Pinpoint the cell where the given text exists, returning its [X, Y] midpoint coordinate. 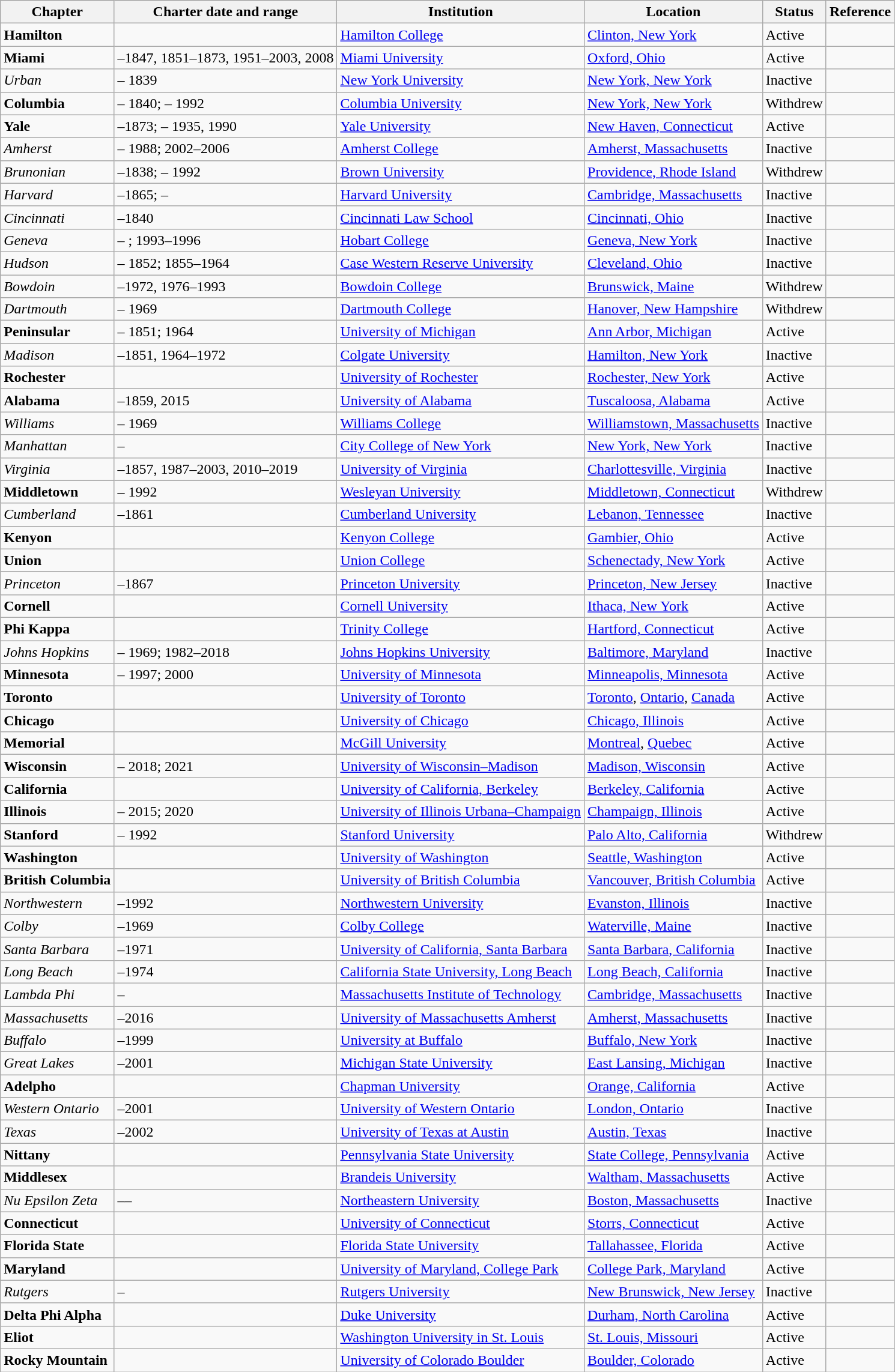
Long Beach [58, 972]
Harvard University [461, 195]
Berkeley, California [674, 789]
Hanover, New Hampshire [674, 309]
Massachusetts Institute of Technology [461, 994]
–1867 [226, 583]
Williams College [461, 423]
University of Virginia [461, 469]
Kenyon [58, 537]
Union College [461, 560]
Alabama [58, 400]
University of Michigan [461, 332]
University of Maryland, College Park [461, 1269]
Charter date and range [226, 12]
–2002 [226, 1132]
Connecticut [58, 1223]
Madison, Wisconsin [674, 766]
Bowdoin College [461, 286]
– 1840; – 1992 [226, 103]
Miami University [461, 58]
University of Western Ontario [461, 1109]
British Columbia [58, 880]
Yale [58, 126]
Kenyon College [461, 537]
Orange, California [674, 1086]
Columbia [58, 103]
Middletown [58, 492]
University of Chicago [461, 721]
–2016 [226, 1018]
Montreal, Quebec [674, 743]
Florida State University [461, 1246]
University of Washington [461, 857]
Santa Barbara [58, 949]
Toronto [58, 698]
Ann Arbor, Michigan [674, 332]
Virginia [58, 469]
–1969 [226, 926]
New Brunswick, New Jersey [674, 1292]
Boulder, Colorado [674, 1360]
Johns Hopkins [58, 651]
Institution [461, 12]
Great Lakes [58, 1063]
Stanford [58, 835]
Evanston, Illinois [674, 903]
Gambier, Ohio [674, 537]
– 1852; 1855–1964 [226, 263]
Chicago [58, 721]
Durham, North Carolina [674, 1314]
University of California, Santa Barbara [461, 949]
University of Wisconsin–Madison [461, 766]
Texas [58, 1132]
London, Ontario [674, 1109]
Madison [58, 355]
Hamilton [58, 35]
Maryland [58, 1269]
Hartford, Connecticut [674, 629]
Location [674, 12]
Austin, Texas [674, 1132]
Manhattan [58, 446]
Middletown, Connecticut [674, 492]
Buffalo [58, 1041]
Nittany [58, 1155]
Memorial [58, 743]
Hamilton College [461, 35]
–1838; – 1992 [226, 172]
– ; 1993–1996 [226, 240]
University of Massachusetts Amherst [461, 1018]
Brunonian [58, 172]
Nu Epsilon Zeta [58, 1200]
– 1997; 2000 [226, 675]
Waterville, Maine [674, 926]
Dartmouth [58, 309]
California State University, Long Beach [461, 972]
Champaign, Illinois [674, 812]
– 1969; 1982–2018 [226, 651]
Colby College [461, 926]
Williams [58, 423]
Reference [860, 12]
–1971 [226, 949]
Colby [58, 926]
Cleveland, Ohio [674, 263]
Urban [58, 80]
Tallahassee, Florida [674, 1246]
–1859, 2015 [226, 400]
New York University [461, 80]
University of Alabama [461, 400]
Baltimore, Maryland [674, 651]
Long Beach, California [674, 972]
Miami [58, 58]
Toronto, Ontario, Canada [674, 698]
Delta Phi Alpha [58, 1314]
University of Colorado Boulder [461, 1360]
Case Western Reserve University [461, 263]
Brandeis University [461, 1177]
Cornell University [461, 606]
– 2018; 2021 [226, 766]
Lebanon, Tennessee [674, 515]
Illinois [58, 812]
Tuscaloosa, Alabama [674, 400]
–1847, 1851–1873, 1951–2003, 2008 [226, 58]
Hamilton, New York [674, 355]
Amherst [58, 149]
Oxford, Ohio [674, 58]
Washington University in St. Louis [461, 1337]
–1873; – 1935, 1990 [226, 126]
Schenectady, New York [674, 560]
Princeton, New Jersey [674, 583]
– 2015; 2020 [226, 812]
Dartmouth College [461, 309]
Columbia University [461, 103]
Lambda Phi [58, 994]
Minneapolis, Minnesota [674, 675]
Harvard [58, 195]
Peninsular [58, 332]
–– [226, 1200]
College Park, Maryland [674, 1269]
Northwestern University [461, 903]
Charlottesville, Virginia [674, 469]
Rutgers [58, 1292]
Duke University [461, 1314]
Rocky Mountain [58, 1360]
Cincinnati [58, 217]
Clinton, New York [674, 35]
University of Minnesota [461, 675]
Boston, Massachusetts [674, 1200]
Rutgers University [461, 1292]
Storrs, Connecticut [674, 1223]
Yale University [461, 126]
–1974 [226, 972]
Cumberland University [461, 515]
Princeton University [461, 583]
University of Illinois Urbana–Champaign [461, 812]
Buffalo, New York [674, 1041]
– 1988; 2002–2006 [226, 149]
Washington [58, 857]
Phi Kappa [58, 629]
Ithaca, New York [674, 606]
Wisconsin [58, 766]
Colgate University [461, 355]
Chapter [58, 12]
University of Connecticut [461, 1223]
Stanford University [461, 835]
–1857, 1987–2003, 2010–2019 [226, 469]
–1865; – [226, 195]
Waltham, Massachusetts [674, 1177]
– 1851; 1964 [226, 332]
Rochester, New York [674, 378]
Providence, Rhode Island [674, 172]
Seattle, Washington [674, 857]
Cincinnati Law School [461, 217]
– 1839 [226, 80]
Eliot [58, 1337]
Adelpho [58, 1086]
University of Texas at Austin [461, 1132]
Hudson [58, 263]
Brunswick, Maine [674, 286]
–1992 [226, 903]
Johns Hopkins University [461, 651]
Geneva [58, 240]
State College, Pennsylvania [674, 1155]
Massachusetts [58, 1018]
Rochester [58, 378]
Trinity College [461, 629]
Amherst College [461, 149]
University of California, Berkeley [461, 789]
Cincinnati, Ohio [674, 217]
–1840 [226, 217]
Pennsylvania State University [461, 1155]
Union [58, 560]
University of Toronto [461, 698]
East Lansing, Michigan [674, 1063]
Hobart College [461, 240]
Middlesex [58, 1177]
Northeastern University [461, 1200]
Wesleyan University [461, 492]
Florida State [58, 1246]
Status [794, 12]
St. Louis, Missouri [674, 1337]
Minnesota [58, 675]
Chicago, Illinois [674, 721]
Palo Alto, California [674, 835]
Cumberland [58, 515]
–1972, 1976–1993 [226, 286]
Geneva, New York [674, 240]
Cornell [58, 606]
McGill University [461, 743]
Northwestern [58, 903]
University of Rochester [461, 378]
University of British Columbia [461, 880]
Santa Barbara, California [674, 949]
Williamstown, Massachusetts [674, 423]
California [58, 789]
–1851, 1964–1972 [226, 355]
Chapman University [461, 1086]
University at Buffalo [461, 1041]
Princeton [58, 583]
Western Ontario [58, 1109]
New Haven, Connecticut [674, 126]
Michigan State University [461, 1063]
–1861 [226, 515]
City College of New York [461, 446]
–1999 [226, 1041]
Vancouver, British Columbia [674, 880]
Bowdoin [58, 286]
Brown University [461, 172]
